From the cell containing the given text, extract its center point as [X, Y] coordinate. 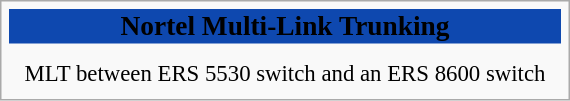
Nortel Multi-Link Trunking [285, 26]
MLT between ERS 5530 switch and an ERS 8600 switch [285, 74]
